Pinpoint the cell where the given text exists, returning its [X, Y] midpoint coordinate. 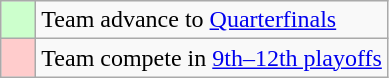
Team compete in 9th–12th playoffs [212, 58]
Team advance to Quarterfinals [212, 20]
